Detect which cell encompasses the target text, then output its (x, y) center coordinate. 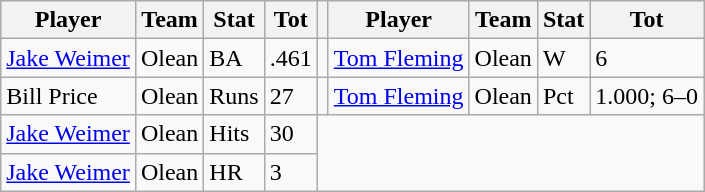
HR (234, 172)
Hits (234, 134)
BA (234, 58)
30 (290, 134)
Pct (563, 96)
1.000; 6–0 (647, 96)
3 (290, 172)
6 (647, 58)
Bill Price (68, 96)
W (563, 58)
Runs (234, 96)
27 (290, 96)
.461 (290, 58)
